Output the [x, y] coordinate of the center of the cell containing the given text.  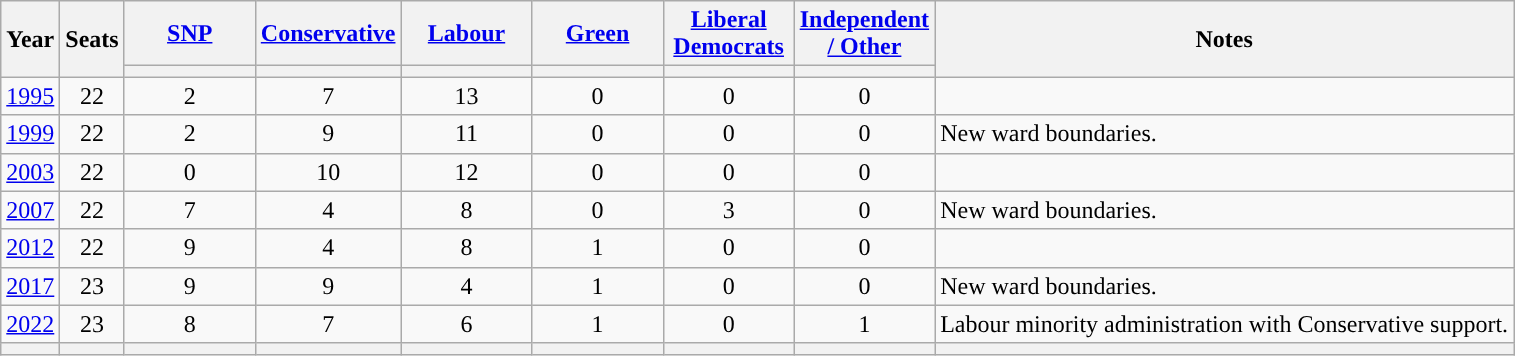
1999 [30, 134]
1995 [30, 96]
Year [30, 39]
Notes [1224, 39]
Green [598, 34]
13 [466, 96]
2007 [30, 210]
Labour minority administration with Conservative support. [1224, 324]
Liberal Democrats [728, 34]
2003 [30, 172]
2017 [30, 286]
3 [728, 210]
11 [466, 134]
2012 [30, 248]
Labour [466, 34]
Independent / Other [864, 34]
Conservative [328, 34]
12 [466, 172]
SNP [190, 34]
6 [466, 324]
10 [328, 172]
2022 [30, 324]
Seats [92, 39]
